Return the (X, Y) coordinate for the center point of the cell that contains the specified text.  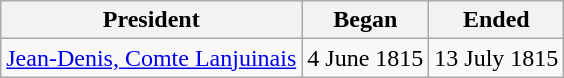
Jean-Denis, Comte Lanjuinais (152, 58)
4 June 1815 (366, 58)
Began (366, 20)
Ended (496, 20)
President (152, 20)
13 July 1815 (496, 58)
